Determine the [X, Y] coordinate at the center of the cell enclosing the given text.  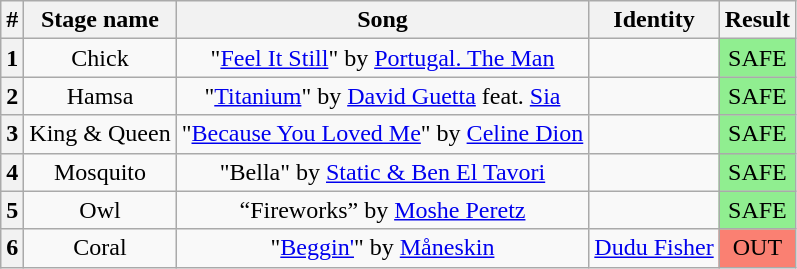
5 [12, 210]
6 [12, 248]
Owl [100, 210]
“Fireworks” by Moshe Peretz [382, 210]
Mosquito [100, 172]
"Feel It Still" by Portugal. The Man [382, 58]
4 [12, 172]
Stage name [100, 20]
Result [757, 20]
"Titanium" by David Guetta feat. Sia [382, 96]
# [12, 20]
"Because You Loved Me" by Celine Dion [382, 134]
Song [382, 20]
3 [12, 134]
Hamsa [100, 96]
"Bella" by Static & Ben El Tavori [382, 172]
King & Queen [100, 134]
Chick [100, 58]
Coral [100, 248]
"Beggin'" by Måneskin [382, 248]
Dudu Fisher [654, 248]
OUT [757, 248]
1 [12, 58]
Identity [654, 20]
2 [12, 96]
